Return the (x, y) coordinate for the center point of the cell that contains the specified text.  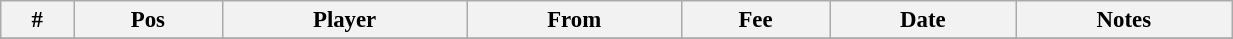
# (38, 20)
Date (923, 20)
Pos (148, 20)
Player (344, 20)
Fee (755, 20)
Notes (1124, 20)
From (574, 20)
